Return the [x, y] coordinate for the center point of the cell that contains the specified text.  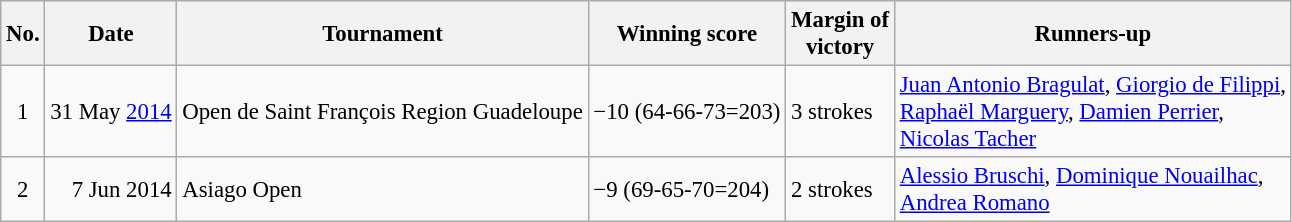
Date [111, 34]
Alessio Bruschi, Dominique Nouailhac, Andrea Romano [1092, 190]
No. [23, 34]
Runners-up [1092, 34]
7 Jun 2014 [111, 190]
Juan Antonio Bragulat, Giorgio de Filippi, Raphaël Marguery, Damien Perrier, Nicolas Tacher [1092, 112]
Asiago Open [382, 190]
Margin ofvictory [840, 34]
31 May 2014 [111, 112]
Open de Saint François Region Guadeloupe [382, 112]
Tournament [382, 34]
2 [23, 190]
2 strokes [840, 190]
−9 (69-65-70=204) [687, 190]
−10 (64-66-73=203) [687, 112]
Winning score [687, 34]
1 [23, 112]
3 strokes [840, 112]
